For the text-containing cell, return its midpoint in [x, y] coordinate format. 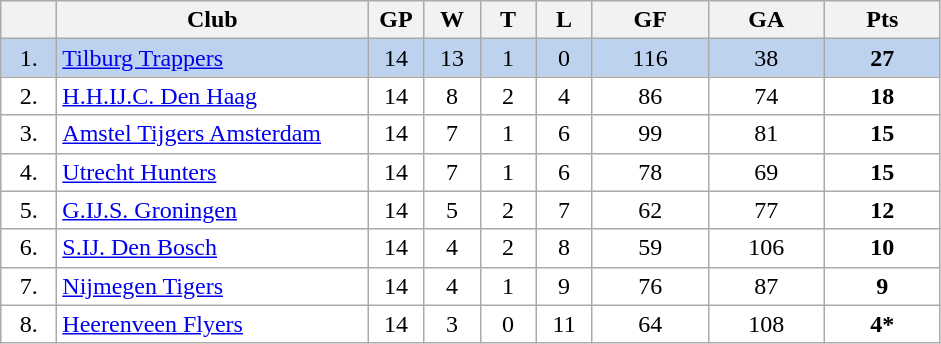
64 [650, 324]
W [452, 20]
2. [29, 96]
Utrecht Hunters [212, 172]
38 [766, 58]
4. [29, 172]
GF [650, 20]
77 [766, 210]
5 [452, 210]
78 [650, 172]
Tilburg Trappers [212, 58]
108 [766, 324]
86 [650, 96]
Heerenveen Flyers [212, 324]
8. [29, 324]
3 [452, 324]
69 [766, 172]
Amstel Tijgers Amsterdam [212, 134]
59 [650, 248]
3. [29, 134]
76 [650, 286]
6. [29, 248]
27 [882, 58]
1. [29, 58]
G.IJ.S. Groningen [212, 210]
18 [882, 96]
7. [29, 286]
106 [766, 248]
74 [766, 96]
116 [650, 58]
13 [452, 58]
5. [29, 210]
L [564, 20]
11 [564, 324]
99 [650, 134]
4* [882, 324]
Pts [882, 20]
87 [766, 286]
81 [766, 134]
Club [212, 20]
GA [766, 20]
12 [882, 210]
T [508, 20]
Nijmegen Tigers [212, 286]
GP [396, 20]
H.H.IJ.C. Den Haag [212, 96]
10 [882, 248]
S.IJ. Den Bosch [212, 248]
62 [650, 210]
